Locate the cell with the specified text and output its (X, Y) center coordinate. 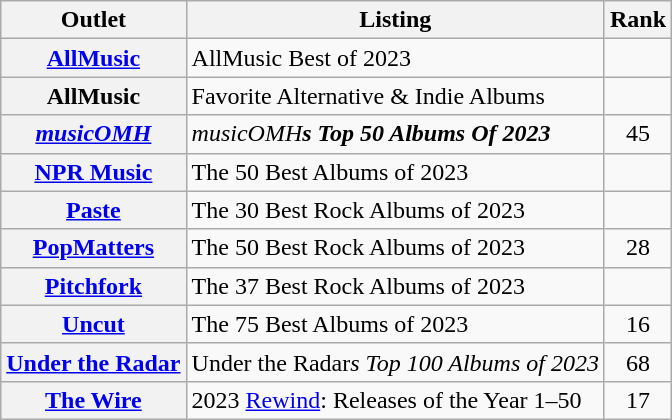
The Wire (94, 400)
Under the Radar (94, 362)
The 50 Best Rock Albums of 2023 (395, 248)
16 (638, 324)
musicOMH (94, 134)
Under the Radars Top 100 Albums of 2023 (395, 362)
The 75 Best Albums of 2023 (395, 324)
Outlet (94, 20)
musicOMHs Top 50 Albums Of 2023 (395, 134)
2023 Rewind: Releases of the Year 1–50 (395, 400)
17 (638, 400)
Listing (395, 20)
The 37 Best Rock Albums of 2023 (395, 286)
45 (638, 134)
NPR Music (94, 172)
28 (638, 248)
The 30 Best Rock Albums of 2023 (395, 210)
Paste (94, 210)
Rank (638, 20)
68 (638, 362)
The 50 Best Albums of 2023 (395, 172)
AllMusic Best of 2023 (395, 58)
Pitchfork (94, 286)
Favorite Alternative & Indie Albums (395, 96)
PopMatters (94, 248)
Uncut (94, 324)
